Capture the cell that displays the provided text and extract its (x, y) central coordinate. 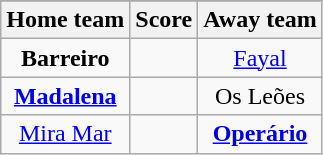
Os Leões (260, 96)
Barreiro (66, 58)
Home team (66, 20)
Score (164, 20)
Away team (260, 20)
Mira Mar (66, 134)
Operário (260, 134)
Fayal (260, 58)
Madalena (66, 96)
